Determine the (X, Y) coordinate at the center of the cell enclosing the given text.  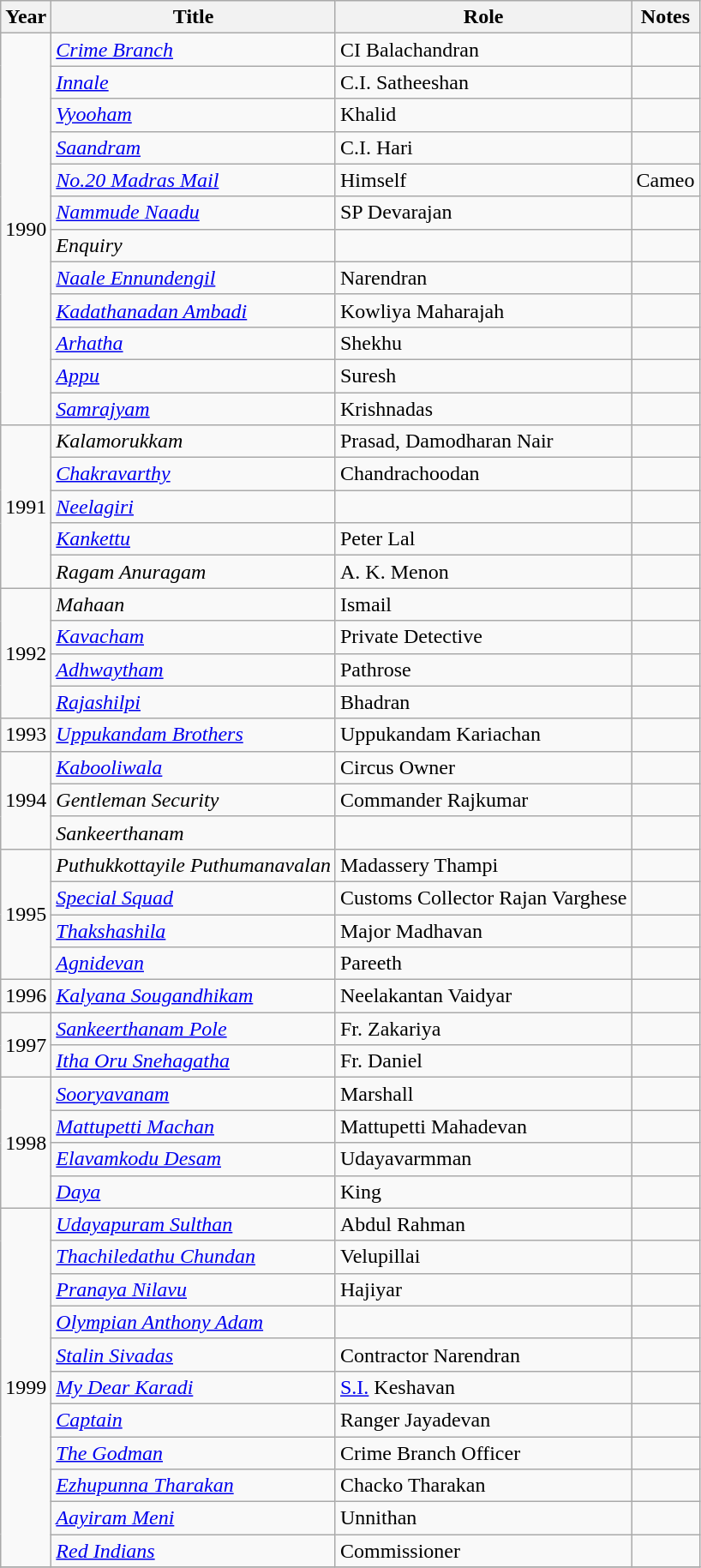
Commander Rajkumar (483, 800)
1995 (26, 914)
Notes (665, 17)
Kabooliwala (194, 767)
Neelakantan Vaidyar (483, 996)
Saandram (194, 147)
C.I. Satheeshan (483, 82)
S.I. Keshavan (483, 1387)
Vyooham (194, 115)
Ranger Jayadevan (483, 1420)
Khalid (483, 115)
SP Devarajan (483, 213)
Customs Collector Rajan Varghese (483, 898)
No.20 Madras Mail (194, 180)
Himself (483, 180)
Ismail (483, 604)
Neelagiri (194, 507)
Major Madhavan (483, 930)
The Godman (194, 1453)
Hajiyar (483, 1289)
Marshall (483, 1094)
A. K. Menon (483, 572)
1998 (26, 1143)
1992 (26, 653)
Private Detective (483, 637)
1991 (26, 507)
Olympian Anthony Adam (194, 1322)
1996 (26, 996)
Ragam Anuragam (194, 572)
CI Balachandran (483, 50)
Aayiram Meni (194, 1518)
Shekhu (483, 343)
Agnidevan (194, 964)
Arhatha (194, 343)
Commissioner (483, 1551)
Naale Ennundengil (194, 278)
Red Indians (194, 1551)
Unnithan (483, 1518)
Contractor Narendran (483, 1355)
Kankettu (194, 539)
Puthukkottayile Puthumanavalan (194, 865)
Crime Branch (194, 50)
Mattupetti Machan (194, 1126)
Kavacham (194, 637)
Circus Owner (483, 767)
Krishnadas (483, 409)
Uppukandam Kariachan (483, 735)
Samrajyam (194, 409)
Captain (194, 1420)
King (483, 1192)
Fr. Daniel (483, 1061)
Cameo (665, 180)
Prasad, Damodharan Nair (483, 442)
Crime Branch Officer (483, 1453)
Rajashilpi (194, 702)
Velupillai (483, 1257)
Bhadran (483, 702)
Itha Oru Snehagatha (194, 1061)
Chacko Tharakan (483, 1486)
Thakshashila (194, 930)
Kalyana Sougandhikam (194, 996)
Abdul Rahman (483, 1224)
Sankeerthanam Pole (194, 1029)
Pathrose (483, 670)
Fr. Zakariya (483, 1029)
Chandrachoodan (483, 474)
Chakravarthy (194, 474)
Thachiledathu Chundan (194, 1257)
Madassery Thampi (483, 865)
Mattupetti Mahadevan (483, 1126)
Special Squad (194, 898)
Elavamkodu Desam (194, 1159)
1990 (26, 230)
C.I. Hari (483, 147)
Narendran (483, 278)
Innale (194, 82)
My Dear Karadi (194, 1387)
Kowliya Maharajah (483, 310)
Title (194, 17)
Stalin Sivadas (194, 1355)
Daya (194, 1192)
Nammude Naadu (194, 213)
Sankeerthanam (194, 832)
Year (26, 17)
Sooryavanam (194, 1094)
1993 (26, 735)
Ezhupunna Tharakan (194, 1486)
Udayavarmman (483, 1159)
Kalamorukkam (194, 442)
Gentleman Security (194, 800)
Mahaan (194, 604)
Enquiry (194, 245)
Pareeth (483, 964)
Suresh (483, 375)
Kadathanadan Ambadi (194, 310)
1997 (26, 1045)
Udayapuram Sulthan (194, 1224)
Appu (194, 375)
Uppukandam Brothers (194, 735)
Role (483, 17)
Pranaya Nilavu (194, 1289)
Adhwaytham (194, 670)
1999 (26, 1387)
Peter Lal (483, 539)
1994 (26, 800)
